Find where the given text appears and provide that cell's center as (X, Y) coordinate. 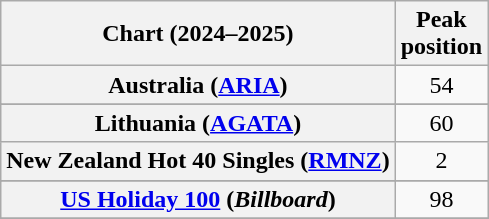
Australia (ARIA) (198, 85)
New Zealand Hot 40 Singles (RMNZ) (198, 161)
US Holiday 100 (Billboard) (198, 199)
98 (441, 199)
Peakposition (441, 34)
2 (441, 161)
60 (441, 123)
54 (441, 85)
Chart (2024–2025) (198, 34)
Lithuania (AGATA) (198, 123)
